Locate the cell with the specified text and output its (X, Y) center coordinate. 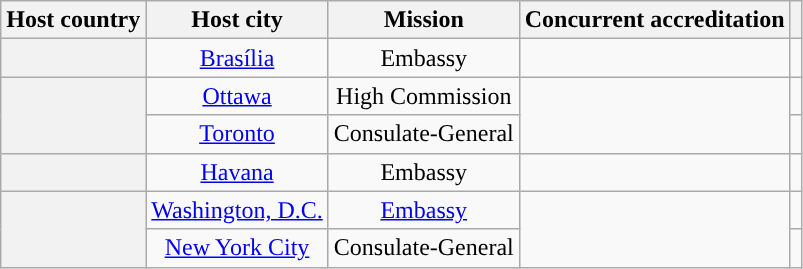
Mission (424, 20)
Havana (237, 172)
New York City (237, 248)
Host city (237, 20)
Brasília (237, 58)
Ottawa (237, 96)
Washington, D.C. (237, 210)
Concurrent accreditation (654, 20)
Host country (74, 20)
Toronto (237, 134)
High Commission (424, 96)
